Provide the (X, Y) coordinate of the cell's center where the given text is located.  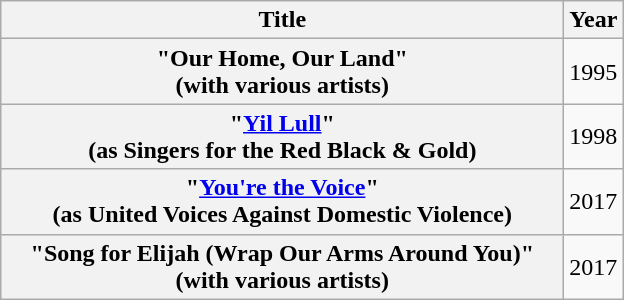
"Our Home, Our Land"(with various artists) (282, 72)
"Song for Elijah (Wrap Our Arms Around You)"(with various artists) (282, 266)
"Yil Lull"(as Singers for the Red Black & Gold) (282, 136)
Title (282, 20)
Year (594, 20)
1995 (594, 72)
1998 (594, 136)
"You're the Voice"(as United Voices Against Domestic Violence) (282, 202)
